Return the (X, Y) coordinate for the center point of the cell that contains the specified text.  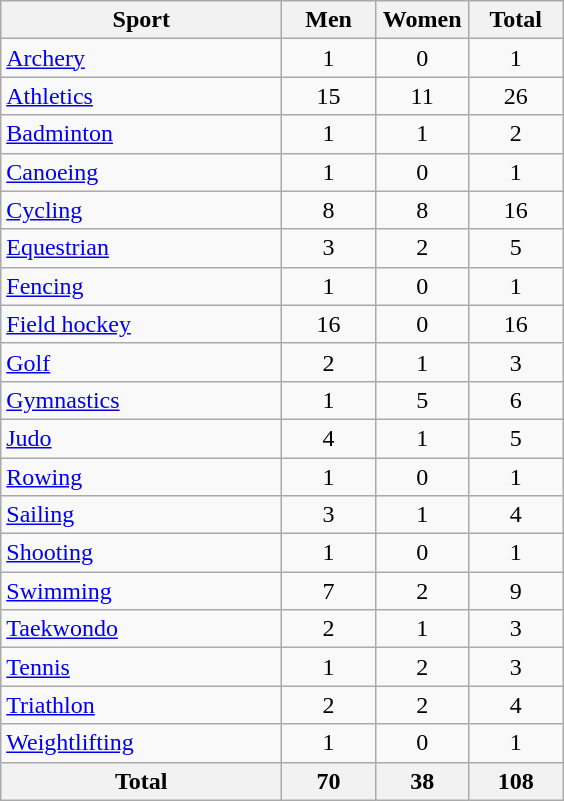
Golf (142, 362)
Fencing (142, 286)
Judo (142, 438)
108 (516, 781)
11 (422, 96)
Taekwondo (142, 629)
Tennis (142, 667)
Triathlon (142, 705)
Shooting (142, 553)
6 (516, 400)
Weightlifting (142, 743)
Field hockey (142, 324)
9 (516, 591)
26 (516, 96)
Athletics (142, 96)
70 (329, 781)
Cycling (142, 210)
15 (329, 96)
Swimming (142, 591)
Canoeing (142, 172)
Men (329, 20)
7 (329, 591)
Gymnastics (142, 400)
38 (422, 781)
Rowing (142, 477)
Badminton (142, 134)
Sport (142, 20)
Archery (142, 58)
Equestrian (142, 248)
Women (422, 20)
Sailing (142, 515)
